Locate the cell with the specified text and output its [x, y] center coordinate. 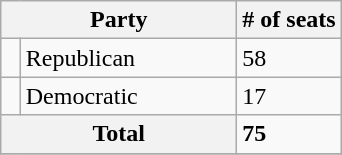
Democratic [128, 96]
17 [289, 96]
# of seats [289, 20]
Party [119, 20]
Total [119, 134]
75 [289, 134]
Republican [128, 58]
58 [289, 58]
